Capture the cell that displays the provided text and extract its (x, y) central coordinate. 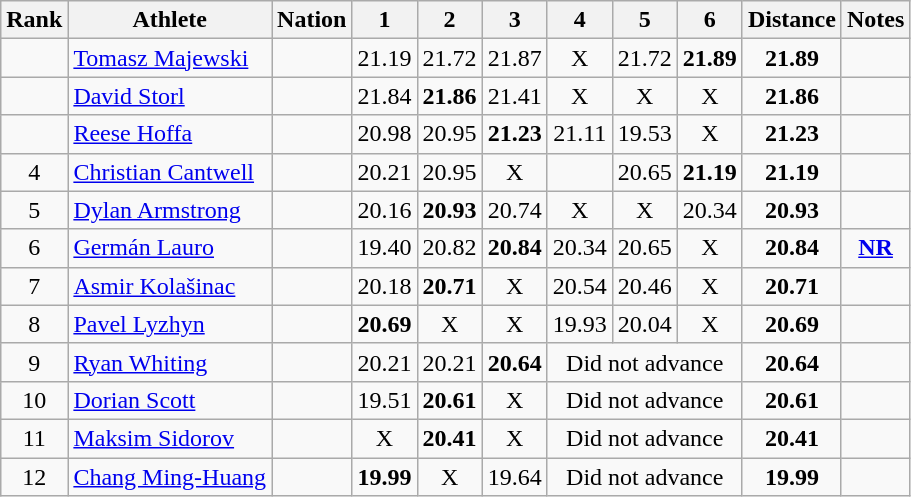
Reese Hoffa (170, 134)
Germán Lauro (170, 248)
2 (450, 20)
19.93 (580, 324)
Athlete (170, 20)
11 (34, 438)
David Storl (170, 96)
9 (34, 362)
12 (34, 477)
Dorian Scott (170, 400)
20.74 (514, 210)
Chang Ming-Huang (170, 477)
8 (34, 324)
Ryan Whiting (170, 362)
Distance (792, 20)
3 (514, 20)
21.41 (514, 96)
20.04 (644, 324)
Nation (312, 20)
19.64 (514, 477)
20.98 (384, 134)
Pavel Lyzhyn (170, 324)
19.40 (384, 248)
Maksim Sidorov (170, 438)
10 (34, 400)
21.87 (514, 58)
20.46 (644, 286)
Christian Cantwell (170, 172)
19.53 (644, 134)
20.82 (450, 248)
21.11 (580, 134)
Rank (34, 20)
Tomasz Majewski (170, 58)
19.51 (384, 400)
20.16 (384, 210)
NR (875, 248)
21.84 (384, 96)
7 (34, 286)
20.18 (384, 286)
20.54 (580, 286)
1 (384, 20)
Asmir Kolašinac (170, 286)
Notes (875, 20)
Dylan Armstrong (170, 210)
